From the cell containing the given text, extract its center point as [X, Y] coordinate. 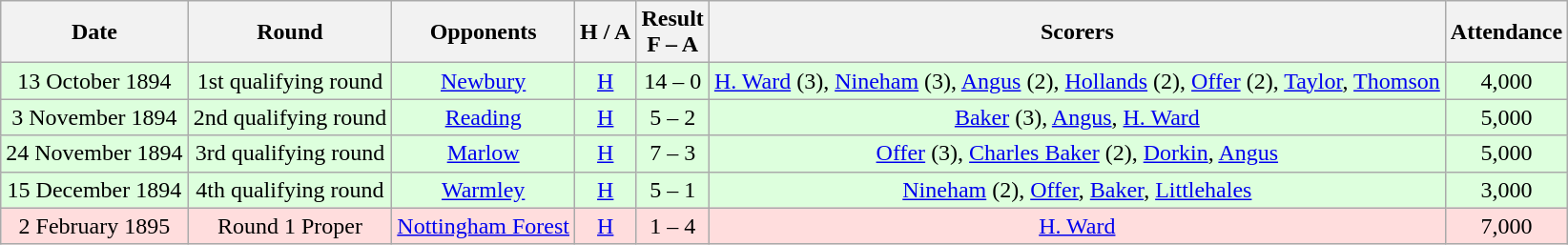
1st qualifying round [290, 81]
5 – 1 [672, 190]
Nineham (2), Offer, Baker, Littlehales [1077, 190]
Scorers [1077, 32]
ResultF – A [672, 32]
Warmley [484, 190]
Attendance [1506, 32]
13 October 1894 [94, 81]
H. Ward [1077, 226]
Opponents [484, 32]
H. Ward (3), Nineham (3), Angus (2), Hollands (2), Offer (2), Taylor, Thomson [1077, 81]
4,000 [1506, 81]
Date [94, 32]
1 – 4 [672, 226]
Round [290, 32]
2 February 1895 [94, 226]
Baker (3), Angus, H. Ward [1077, 117]
4th qualifying round [290, 190]
Marlow [484, 153]
3,000 [1506, 190]
H / A [606, 32]
3 November 1894 [94, 117]
3rd qualifying round [290, 153]
2nd qualifying round [290, 117]
Offer (3), Charles Baker (2), Dorkin, Angus [1077, 153]
7 – 3 [672, 153]
24 November 1894 [94, 153]
Newbury [484, 81]
Reading [484, 117]
Nottingham Forest [484, 226]
14 – 0 [672, 81]
5 – 2 [672, 117]
15 December 1894 [94, 190]
Round 1 Proper [290, 226]
7,000 [1506, 226]
